Determine the [x, y] coordinate at the center of the cell enclosing the given text.  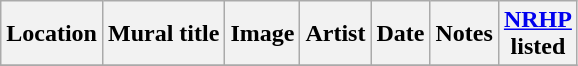
NRHPlisted [538, 34]
Location [52, 34]
Notes [464, 34]
Artist [336, 34]
Image [262, 34]
Date [400, 34]
Mural title [163, 34]
